From the cell containing the given text, extract its center point as [X, Y] coordinate. 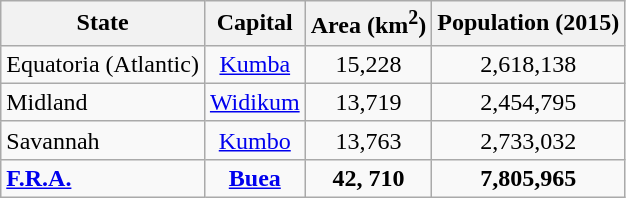
Equatoria (Atlantic) [103, 64]
13,763 [368, 140]
Kumba [254, 64]
13,719 [368, 102]
Area (km2) [368, 24]
Kumbo [254, 140]
State [103, 24]
F.R.A. [103, 178]
42, 710 [368, 178]
Population (2015) [528, 24]
2,618,138 [528, 64]
2,454,795 [528, 102]
Midland [103, 102]
Savannah [103, 140]
Buea [254, 178]
Capital [254, 24]
Widikum [254, 102]
7,805,965 [528, 178]
15,228 [368, 64]
2,733,032 [528, 140]
